Find where the given text appears and provide that cell's center as (X, Y) coordinate. 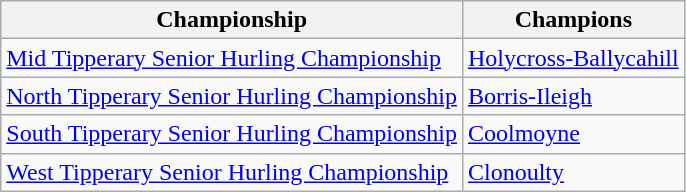
Clonoulty (573, 172)
Coolmoyne (573, 134)
Holycross-Ballycahill (573, 58)
South Tipperary Senior Hurling Championship (232, 134)
North Tipperary Senior Hurling Championship (232, 96)
Championship (232, 20)
Mid Tipperary Senior Hurling Championship (232, 58)
West Tipperary Senior Hurling Championship (232, 172)
Champions (573, 20)
Borris-Ileigh (573, 96)
